Extract the (x, y) coordinate from the center of the cell holding the provided text.  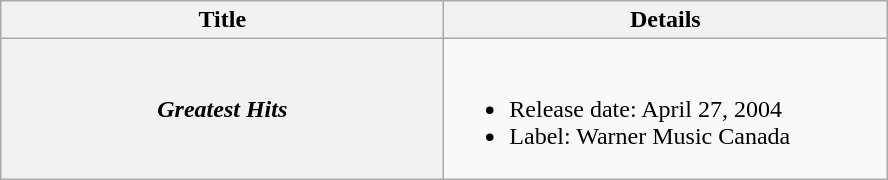
Release date: April 27, 2004Label: Warner Music Canada (666, 109)
Greatest Hits (222, 109)
Details (666, 20)
Title (222, 20)
